Scan for the cell matching the given text and deliver its (X, Y) coordinate at center. 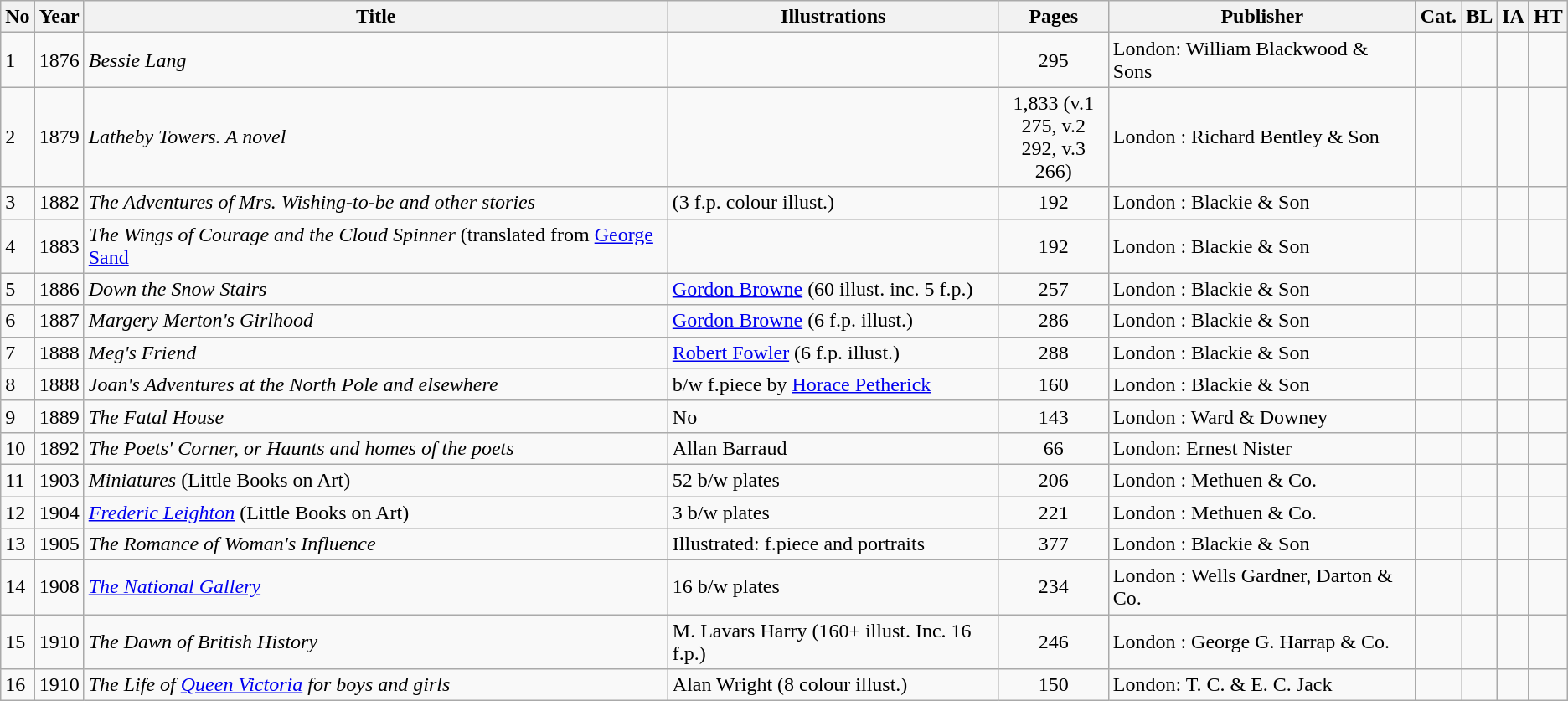
295 (1054, 60)
66 (1054, 448)
The National Gallery (375, 588)
1889 (59, 416)
160 (1054, 384)
257 (1054, 289)
1883 (59, 246)
Meg's Friend (375, 353)
Year (59, 17)
143 (1054, 416)
Robert Fowler (6 f.p. illust.) (833, 353)
London: William Blackwood & Sons (1261, 60)
8 (18, 384)
288 (1054, 353)
The Romance of Woman's Influence (375, 544)
The Wings of Courage and the Cloud Spinner (translated from George Sand (375, 246)
52 b/w plates (833, 480)
HT (1548, 17)
London : Wells Gardner, Darton & Co. (1261, 588)
Publisher (1261, 17)
1887 (59, 321)
b/w f.piece by Horace Petherick (833, 384)
1879 (59, 137)
Margery Merton's Girlhood (375, 321)
1904 (59, 512)
The Life of Queen Victoria for boys and girls (375, 685)
2 (18, 137)
Joan's Adventures at the North Pole and elsewhere (375, 384)
4 (18, 246)
Bessie Lang (375, 60)
16 (18, 685)
5 (18, 289)
9 (18, 416)
M. Lavars Harry (160+ illust. Inc. 16 f.p.) (833, 642)
The Fatal House (375, 416)
12 (18, 512)
Illustrated: f.piece and portraits (833, 544)
IA (1514, 17)
3 b/w plates (833, 512)
15 (18, 642)
Gordon Browne (60 illust. inc. 5 f.p.) (833, 289)
The Dawn of British History (375, 642)
16 b/w plates (833, 588)
286 (1054, 321)
11 (18, 480)
221 (1054, 512)
246 (1054, 642)
The Adventures of Mrs. Wishing-to-be and other stories (375, 203)
1908 (59, 588)
BL (1479, 17)
Gordon Browne (6 f.p. illust.) (833, 321)
234 (1054, 588)
Miniatures (Little Books on Art) (375, 480)
(3 f.p. colour illust.) (833, 203)
377 (1054, 544)
13 (18, 544)
Alan Wright (8 colour illust.) (833, 685)
1882 (59, 203)
14 (18, 588)
London: Ernest Nister (1261, 448)
Pages (1054, 17)
London: T. C. & E. C. Jack (1261, 685)
3 (18, 203)
10 (18, 448)
1876 (59, 60)
Title (375, 17)
1892 (59, 448)
The Poets' Corner, or Haunts and homes of the poets (375, 448)
London : George G. Harrap & Co. (1261, 642)
1,833 (v.1 275, v.2 292, v.3 266) (1054, 137)
London : Ward & Downey (1261, 416)
1903 (59, 480)
Down the Snow Stairs (375, 289)
Allan Barraud (833, 448)
6 (18, 321)
Illustrations (833, 17)
London : Richard Bentley & Son (1261, 137)
1886 (59, 289)
1905 (59, 544)
150 (1054, 685)
7 (18, 353)
Cat. (1438, 17)
1 (18, 60)
Latheby Towers. A novel (375, 137)
206 (1054, 480)
Frederic Leighton (Little Books on Art) (375, 512)
